Extract the (X, Y) coordinate from the center of the cell holding the provided text.  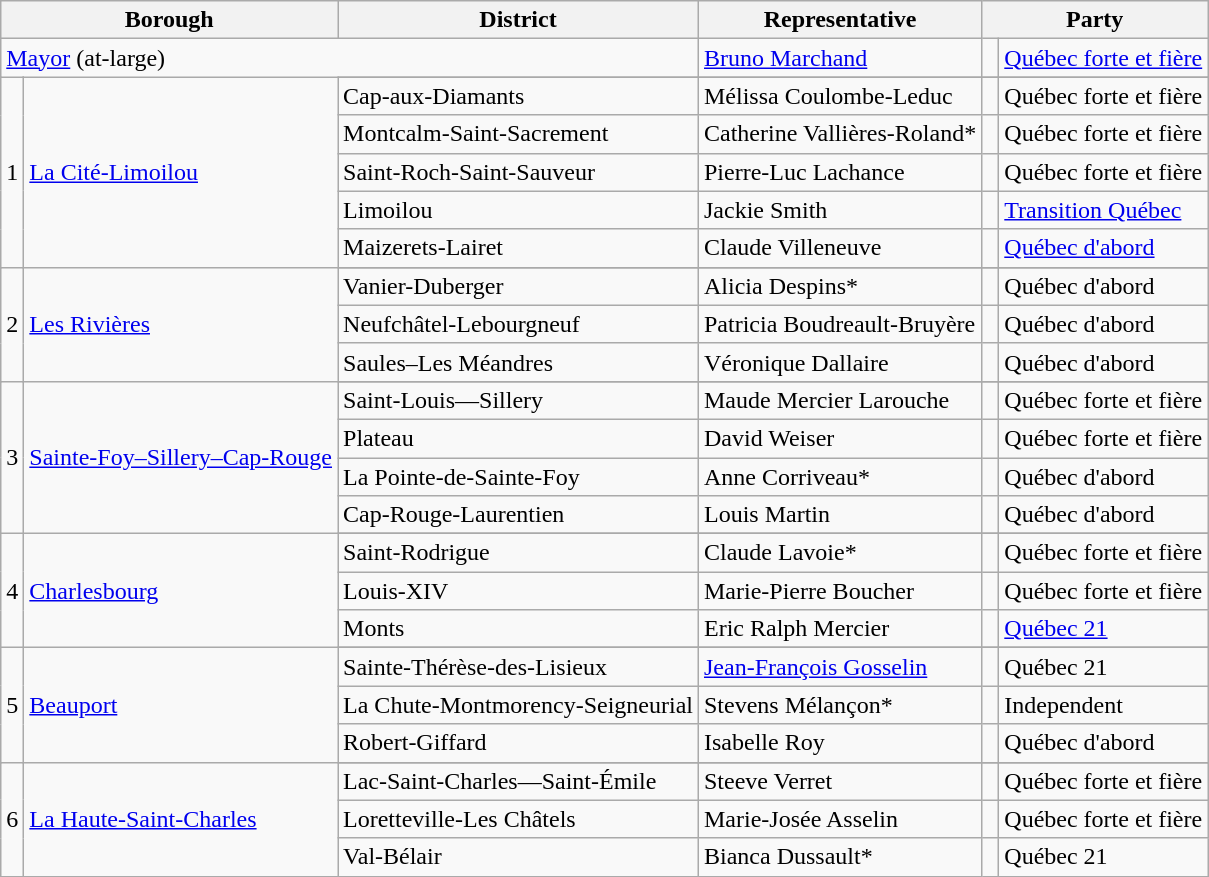
Beauport (181, 705)
District (518, 20)
2 (12, 324)
Jackie Smith (840, 210)
Independent (1104, 705)
Saint-Rodrigue (518, 553)
Charlesbourg (181, 591)
Alicia Despins* (840, 286)
La Haute-Saint-Charles (181, 819)
Bianca Dussault* (840, 857)
La Chute-Montmorency-Seigneurial (518, 705)
Sainte-Thérèse-des-Lisieux (518, 667)
Val-Bélair (518, 857)
Limoilou (518, 210)
Loretteville-Les Châtels (518, 819)
5 (12, 705)
Jean-François Gosselin (840, 667)
Véronique Dallaire (840, 362)
6 (12, 819)
3 (12, 457)
1 (12, 172)
Mélissa Coulombe-Leduc (840, 96)
Marie-Josée Asselin (840, 819)
Isabelle Roy (840, 743)
Stevens Mélançon* (840, 705)
Louis Martin (840, 515)
Claude Villeneuve (840, 248)
Maude Mercier Larouche (840, 400)
Sainte-Foy–Sillery–Cap-Rouge (181, 457)
Saules–Les Méandres (518, 362)
Monts (518, 629)
Vanier-Duberger (518, 286)
La Cité-Limoilou (181, 172)
La Pointe-de-Sainte-Foy (518, 477)
Neufchâtel-Lebourgneuf (518, 324)
Saint-Louis—Sillery (518, 400)
Pierre-Luc Lachance (840, 172)
Les Rivières (181, 324)
Anne Corriveau* (840, 477)
Party (1095, 20)
Marie-Pierre Boucher (840, 591)
Cap-aux-Diamants (518, 96)
Steeve Verret (840, 781)
Saint-Roch-Saint-Sauveur (518, 172)
Eric Ralph Mercier (840, 629)
Representative (840, 20)
Maizerets-Lairet (518, 248)
Montcalm-Saint-Sacrement (518, 134)
Lac-Saint-Charles—Saint-Émile (518, 781)
Plateau (518, 438)
Borough (170, 20)
David Weiser (840, 438)
Bruno Marchand (840, 58)
Robert-Giffard (518, 743)
Louis-XIV (518, 591)
Mayor (at-large) (350, 58)
Transition Québec (1104, 210)
Patricia Boudreault-Bruyère (840, 324)
Claude Lavoie* (840, 553)
Cap-Rouge-Laurentien (518, 515)
Catherine Vallières-Roland* (840, 134)
4 (12, 591)
